Determine the [X, Y] coordinate at the center of the cell enclosing the given text.  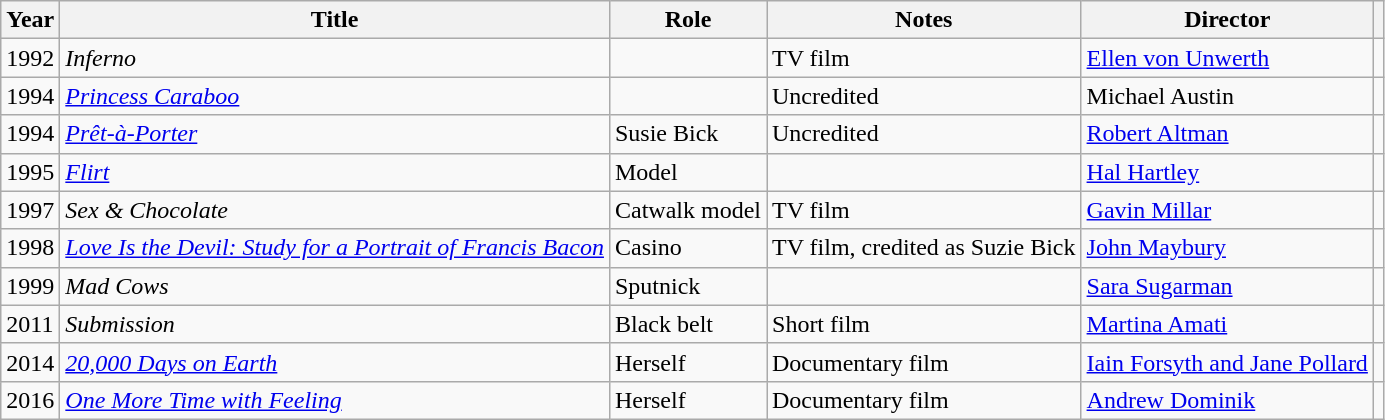
1999 [30, 286]
Prêt-à-Porter [335, 134]
Notes [924, 20]
1992 [30, 58]
Title [335, 20]
Black belt [688, 324]
Flirt [335, 172]
Year [30, 20]
Iain Forsyth and Jane Pollard [1227, 362]
Sara Sugarman [1227, 286]
2014 [30, 362]
Gavin Millar [1227, 210]
20,000 Days on Earth [335, 362]
1995 [30, 172]
Ellen von Unwerth [1227, 58]
1998 [30, 248]
Sputnick [688, 286]
Princess Caraboo [335, 96]
Hal Hartley [1227, 172]
2016 [30, 400]
One More Time with Feeling [335, 400]
Michael Austin [1227, 96]
Susie Bick [688, 134]
Submission [335, 324]
2011 [30, 324]
Martina Amati [1227, 324]
Short film [924, 324]
Robert Altman [1227, 134]
TV film, credited as Suzie Bick [924, 248]
John Maybury [1227, 248]
Director [1227, 20]
Model [688, 172]
1997 [30, 210]
Mad Cows [335, 286]
Catwalk model [688, 210]
Role [688, 20]
Casino [688, 248]
Inferno [335, 58]
Sex & Chocolate [335, 210]
Love Is the Devil: Study for a Portrait of Francis Bacon [335, 248]
Andrew Dominik [1227, 400]
